From the cell containing the given text, extract its center point as [x, y] coordinate. 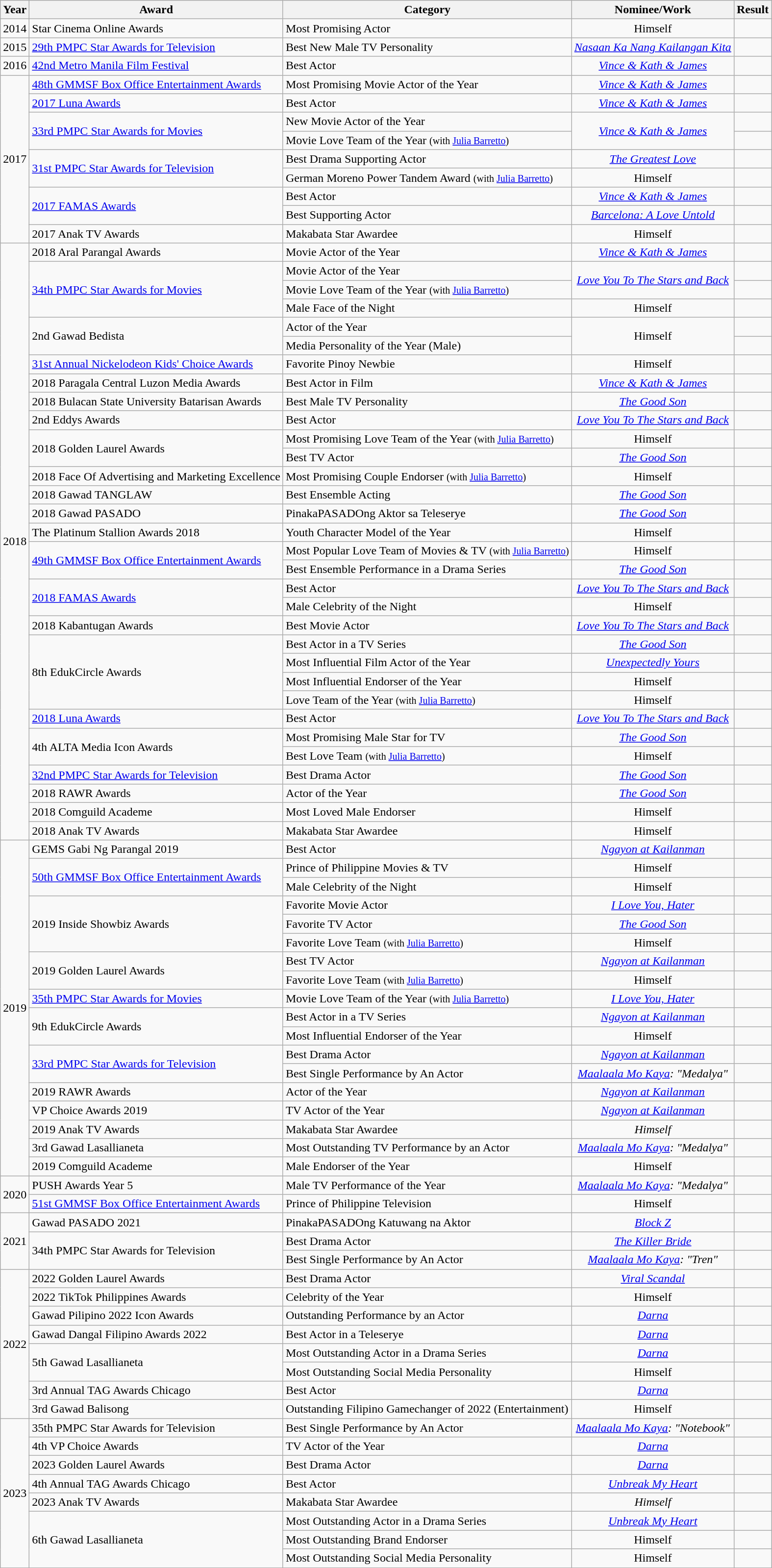
Most Promising Couple Endorser (with Julia Barretto) [427, 476]
2nd Gawad Bedista [156, 336]
Best Male TV Personality [427, 401]
6th Gawad Lasallianeta [156, 1540]
Best Ensemble Performance in a Drama Series [427, 570]
2017 FAMAS Awards [156, 205]
2021 [15, 1241]
49th GMMSF Box Office Entertainment Awards [156, 560]
Unexpectedly Yours [653, 663]
Star Cinema Online Awards [156, 28]
Most Promising Love Team of the Year (with Julia Barretto) [427, 439]
2018 Comguild Academe [156, 812]
Gawad Dangal Filipino Awards 2022 [156, 1334]
2018 RAWR Awards [156, 793]
2018 Gawad PASADO [156, 513]
2018 FAMAS Awards [156, 597]
2023 [15, 1493]
2018 Golden Laurel Awards [156, 448]
9th EdukCircle Awards [156, 1026]
2018 Anak TV Awards [156, 831]
2022 TikTok Philippines Awards [156, 1297]
2022 Golden Laurel Awards [156, 1278]
Youth Character Model of the Year [427, 532]
2019 Golden Laurel Awards [156, 971]
2014 [15, 28]
5th Gawad Lasallianeta [156, 1362]
GEMS Gabi Ng Parangal 2019 [156, 849]
3rd Gawad Balisong [156, 1409]
Most Outstanding TV Performance by an Actor [427, 1148]
Prince of Philippine Movies & TV [427, 868]
VP Choice Awards 2019 [156, 1110]
2017 Anak TV Awards [156, 234]
Celebrity of the Year [427, 1297]
35th PMPC Star Awards for Television [156, 1428]
2019 [15, 1008]
Nasaan Ka Nang Kailangan Kita [653, 47]
PinakaPASADOng Katuwang na Aktor [427, 1222]
2019 RAWR Awards [156, 1092]
Most Promising Actor [427, 28]
Result [752, 10]
2nd Eddys Awards [156, 420]
Best Movie Actor [427, 625]
2018 Kabantugan Awards [156, 625]
Year [15, 10]
Male Endorser of the Year [427, 1167]
3rd Gawad Lasallianeta [156, 1148]
2017 Luna Awards [156, 103]
Outstanding Performance by an Actor [427, 1316]
The Killer Bride [653, 1241]
31st Annual Nickelodeon Kids' Choice Awards [156, 364]
2018 [15, 542]
Block Z [653, 1222]
Best Supporting Actor [427, 215]
2018 Bulacan State University Batarisan Awards [156, 401]
42nd Metro Manila Film Festival [156, 66]
33rd PMPC Star Awards for Television [156, 1064]
Category [427, 10]
Most Influential Film Actor of the Year [427, 663]
2022 [15, 1344]
3rd Annual TAG Awards Chicago [156, 1390]
4th ALTA Media Icon Awards [156, 747]
34th PMPC Star Awards for Movies [156, 290]
2019 Comguild Academe [156, 1167]
Most Outstanding Brand Endorser [427, 1540]
Love Team of the Year (with Julia Barretto) [427, 700]
Media Personality of the Year (Male) [427, 346]
2016 [15, 66]
2018 Face Of Advertising and Marketing Excellence [156, 476]
50th GMMSF Box Office Entertainment Awards [156, 877]
Gawad PASADO 2021 [156, 1222]
Prince of Philippine Television [427, 1204]
Best Actor in a Teleserye [427, 1334]
Male TV Performance of the Year [427, 1185]
Maalaala Mo Kaya: "Notebook" [653, 1428]
2020 [15, 1195]
Favorite Movie Actor [427, 905]
2019 Inside Showbiz Awards [156, 924]
48th GMMSF Box Office Entertainment Awards [156, 84]
The Greatest Love [653, 159]
Most Popular Love Team of Movies & TV (with Julia Barretto) [427, 551]
51st GMMSF Box Office Entertainment Awards [156, 1204]
Gawad Pilipino 2022 Icon Awards [156, 1316]
2015 [15, 47]
Favorite Pinoy Newbie [427, 364]
Favorite TV Actor [427, 924]
Award [156, 10]
Maalaala Mo Kaya: "Tren" [653, 1260]
2018 Gawad TANGLAW [156, 495]
New Movie Actor of the Year [427, 122]
Viral Scandal [653, 1278]
34th PMPC Star Awards for Television [156, 1250]
2018 Paragala Central Luzon Media Awards [156, 383]
4th VP Choice Awards [156, 1446]
4th Annual TAG Awards Chicago [156, 1484]
Best Actor in Film [427, 383]
Nominee/Work [653, 10]
Best New Male TV Personality [427, 47]
31st PMPC Star Awards for Television [156, 168]
PUSH Awards Year 5 [156, 1185]
Barcelona: A Love Untold [653, 215]
Most Promising Male Star for TV [427, 737]
32nd PMPC Star Awards for Television [156, 774]
2023 Anak TV Awards [156, 1502]
2018 Aral Parangal Awards [156, 252]
33rd PMPC Star Awards for Movies [156, 131]
Best Love Team (with Julia Barretto) [427, 756]
29th PMPC Star Awards for Television [156, 47]
Most Promising Movie Actor of the Year [427, 84]
8th EdukCircle Awards [156, 672]
Best Ensemble Acting [427, 495]
2023 Golden Laurel Awards [156, 1465]
35th PMPC Star Awards for Movies [156, 998]
German Moreno Power Tandem Award (with Julia Barretto) [427, 177]
2017 [15, 159]
Male Face of the Night [427, 308]
2019 Anak TV Awards [156, 1129]
Best Drama Supporting Actor [427, 159]
The Platinum Stallion Awards 2018 [156, 532]
Most Loved Male Endorser [427, 812]
PinakaPASADOng Aktor sa Teleserye [427, 513]
2018 Luna Awards [156, 719]
Outstanding Filipino Gamechanger of 2022 (Entertainment) [427, 1409]
